Return (x, y) of the center of cell containing provided text 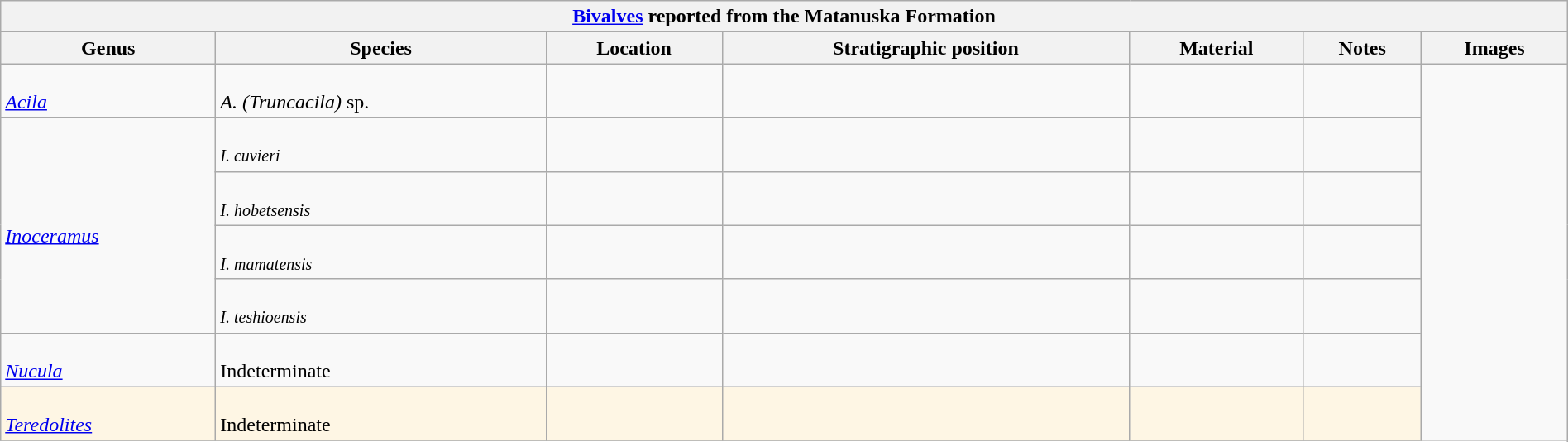
Stratigraphic position (926, 48)
Inoceramus (108, 225)
Genus (108, 48)
Images (1495, 48)
I. cuvieri (380, 144)
I. mamatensis (380, 252)
Teredolites (108, 414)
Nucula (108, 359)
Material (1217, 48)
I. teshioensis (380, 306)
A. (Truncacila) sp. (380, 91)
Acila (108, 91)
Species (380, 48)
I. hobetsensis (380, 199)
Bivalves reported from the Matanuska Formation (784, 17)
Notes (1363, 48)
Location (633, 48)
